Pinpoint the cell where the given text exists, returning its (X, Y) midpoint coordinate. 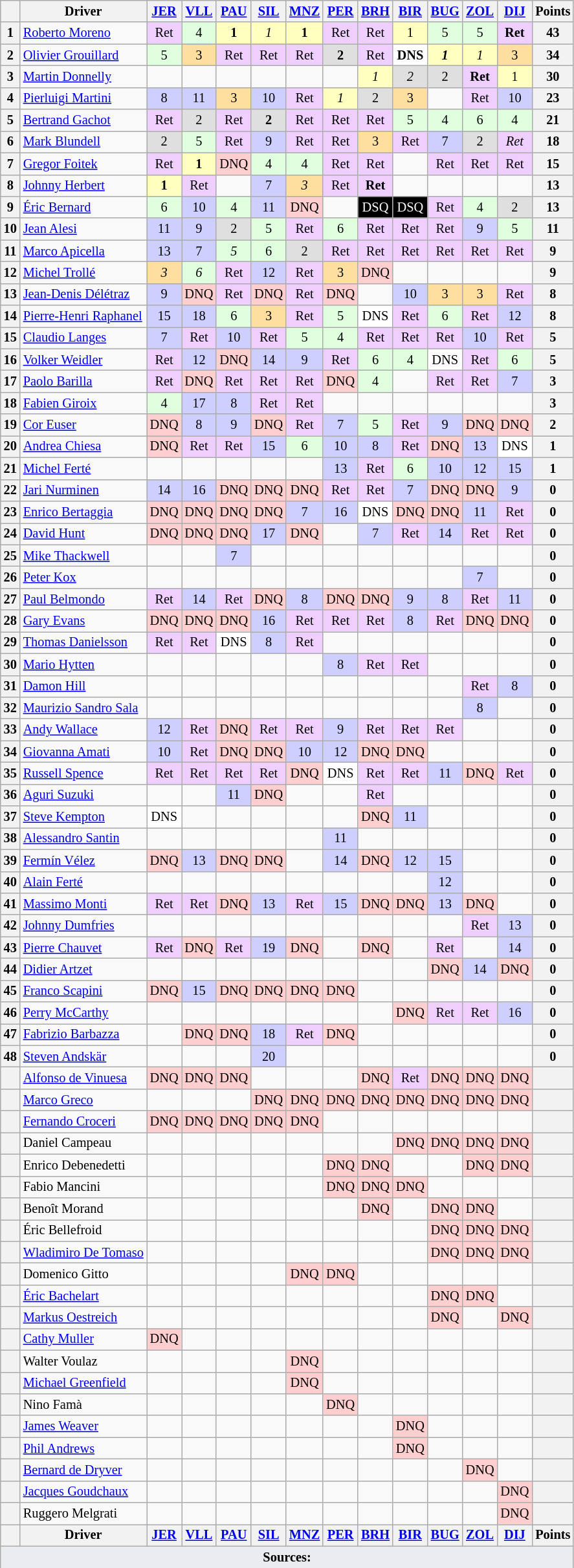
40 (10, 882)
Fabrizio Barbazza (83, 1034)
Andy Wallace (83, 730)
Jean-Denis Délétraz (83, 294)
Marco Greco (83, 1100)
Paul Belmondo (83, 599)
Marco Apicella (83, 251)
29 (10, 642)
36 (10, 795)
Maurizio Sandro Sala (83, 708)
Benoît Morand (83, 1208)
Steve Kempton (83, 817)
Cor Euser (83, 425)
Fermín Vélez (83, 860)
Daniel Campeau (83, 1143)
Claudio Langes (83, 338)
Gregor Foitek (83, 164)
Michael Greenfield (83, 1383)
Domenico Gitto (83, 1274)
Éric Bernard (83, 207)
Alfonso de Vinuesa (83, 1078)
22 (10, 490)
46 (10, 1013)
32 (10, 708)
Michel Ferté (83, 468)
Peter Kox (83, 577)
Paolo Barilla (83, 381)
Fabio Mancini (83, 1187)
Bernard de Dryver (83, 1470)
Ruggero Melgrati (83, 1514)
Volker Weidler (83, 360)
42 (10, 926)
Alessandro Santin (83, 838)
Enrico Bertaggia (83, 512)
33 (10, 730)
Walter Voulaz (83, 1361)
Pierluigi Martini (83, 98)
45 (10, 991)
Wladimiro De Tomaso (83, 1252)
37 (10, 817)
24 (10, 534)
Johnny Herbert (83, 186)
Russell Spence (83, 773)
Mario Hytten (83, 664)
35 (10, 773)
Damon Hill (83, 686)
28 (10, 621)
Michel Trollé (83, 272)
Sources: (287, 1557)
25 (10, 556)
Giovanna Amati (83, 752)
Roberto Moreno (83, 33)
Aguri Suzuki (83, 795)
Gary Evans (83, 621)
Olivier Grouillard (83, 55)
Didier Artzet (83, 969)
Perry McCarthy (83, 1013)
Steven Andskär (83, 1056)
Pierre-Henri Raphanel (83, 316)
Éric Bellefroid (83, 1230)
Martin Donnelly (83, 76)
James Weaver (83, 1426)
Fernando Croceri (83, 1122)
Bertrand Gachot (83, 120)
47 (10, 1034)
Franco Scapini (83, 991)
Mike Thackwell (83, 556)
Enrico Debenedetti (83, 1165)
Cathy Muller (83, 1339)
Thomas Danielsson (83, 642)
Phil Andrews (83, 1448)
44 (10, 969)
41 (10, 904)
Andrea Chiesa (83, 446)
Pierre Chauvet (83, 948)
Jari Nurminen (83, 490)
Alain Ferté (83, 882)
31 (10, 686)
David Hunt (83, 534)
Massimo Monti (83, 904)
38 (10, 838)
Fabien Giroix (83, 403)
26 (10, 577)
Mark Blundell (83, 142)
Jacques Goudchaux (83, 1492)
48 (10, 1056)
39 (10, 860)
Johnny Dumfries (83, 926)
27 (10, 599)
Nino Famà (83, 1404)
Markus Oestreich (83, 1318)
Jean Alesi (83, 229)
Éric Bachelart (83, 1296)
